For the text-containing cell, return its midpoint in [X, Y] coordinate format. 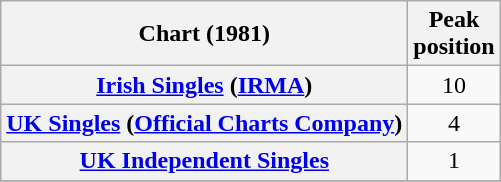
4 [454, 123]
Irish Singles (IRMA) [204, 85]
UK Independent Singles [204, 161]
1 [454, 161]
UK Singles (Official Charts Company) [204, 123]
Chart (1981) [204, 34]
Peakposition [454, 34]
10 [454, 85]
